Capture the cell that displays the provided text and extract its (x, y) central coordinate. 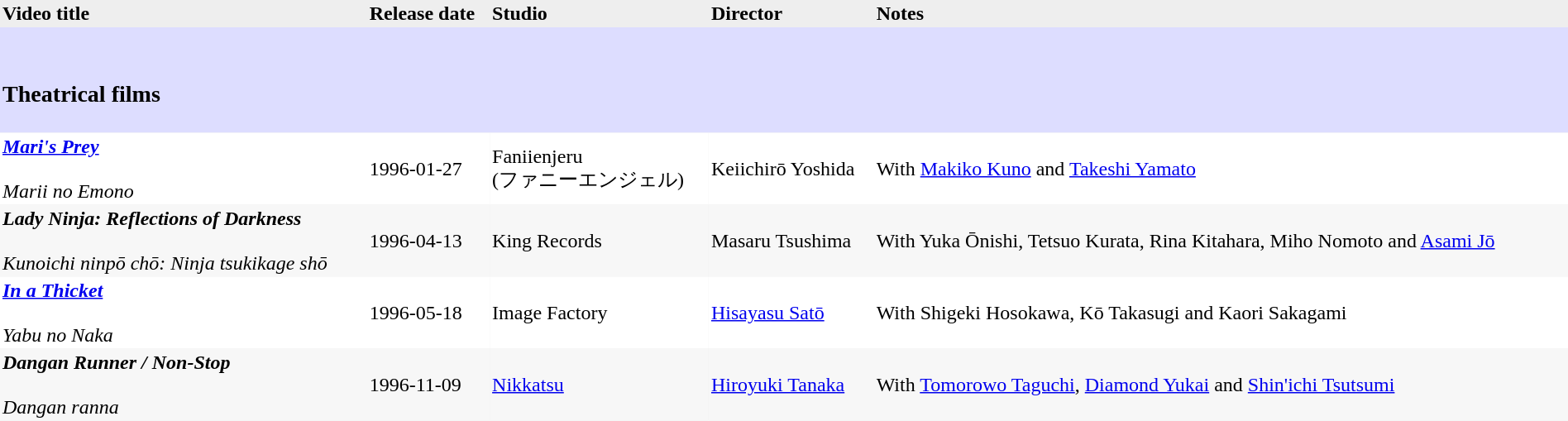
Release date (428, 13)
In a ThicketYabu no Naka (184, 313)
1996-05-18 (428, 313)
King Records (599, 242)
Hiroyuki Tanaka (791, 385)
Video title (184, 13)
Studio (599, 13)
Hisayasu Satō (791, 313)
Keiichirō Yoshida (791, 169)
With Shigeki Hosokawa, Kō Takasugi and Kaori Sakagami (1221, 313)
Notes (1221, 13)
Faniienjeru(ファニーエンジェル) (599, 169)
Mari's PreyMarii no Emono (184, 169)
1996-01-27 (428, 169)
Theatrical films (784, 83)
With Makiko Kuno and Takeshi Yamato (1221, 169)
1996-04-13 (428, 242)
Dangan Runner / Non-StopDangan ranna (184, 385)
With Tomorowo Taguchi, Diamond Yukai and Shin'ichi Tsutsumi (1221, 385)
Masaru Tsushima (791, 242)
Lady Ninja: Reflections of DarknessKunoichi ninpō chō: Ninja tsukikage shō (184, 242)
Nikkatsu (599, 385)
Image Factory (599, 313)
With Yuka Ōnishi, Tetsuo Kurata, Rina Kitahara, Miho Nomoto and Asami Jō (1221, 242)
1996-11-09 (428, 385)
Director (791, 13)
